Provide the (x, y) coordinate of the cell's center where the given text is located.  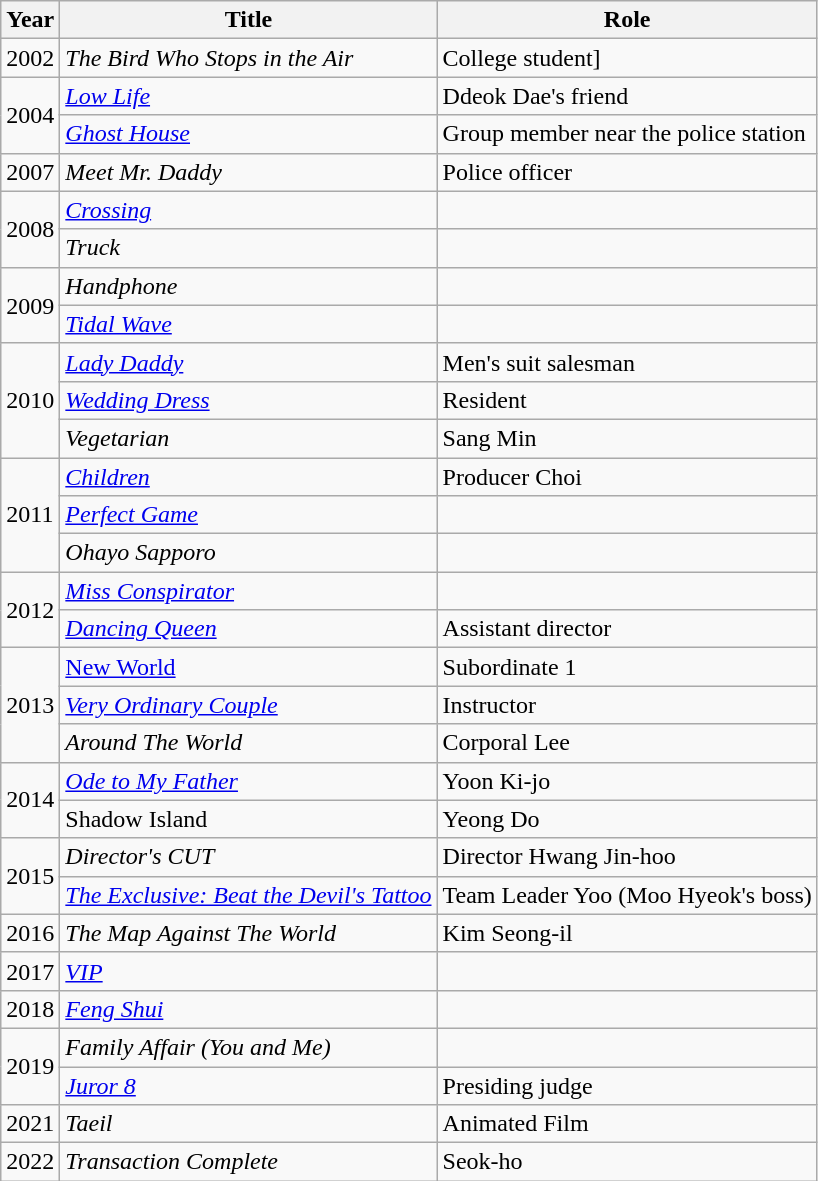
Team Leader Yoo (Moo Hyeok's boss) (627, 895)
The Bird Who Stops in the Air (248, 58)
Feng Shui (248, 1009)
Juror 8 (248, 1085)
Sang Min (627, 438)
2018 (30, 1009)
Instructor (627, 705)
2008 (30, 229)
Low Life (248, 96)
Director's CUT (248, 857)
Miss Conspirator (248, 591)
2012 (30, 610)
Truck (248, 248)
Kim Seong-il (627, 933)
2015 (30, 876)
Shadow Island (248, 819)
2019 (30, 1066)
Year (30, 20)
Presiding judge (627, 1085)
Title (248, 20)
Crossing (248, 210)
Resident (627, 400)
Subordinate 1 (627, 667)
Vegetarian (248, 438)
2010 (30, 400)
Yoon Ki-jo (627, 781)
College student] (627, 58)
2007 (30, 172)
Director Hwang Jin-hoo (627, 857)
Role (627, 20)
Meet Mr. Daddy (248, 172)
Animated Film (627, 1124)
Lady Daddy (248, 362)
Taeil (248, 1124)
The Map Against The World (248, 933)
Very Ordinary Couple (248, 705)
Group member near the police station (627, 134)
2013 (30, 705)
VIP (248, 971)
2021 (30, 1124)
Assistant director (627, 629)
Dancing Queen (248, 629)
2022 (30, 1162)
Perfect Game (248, 515)
2002 (30, 58)
The Exclusive: Beat the Devil's Tattoo (248, 895)
Family Affair (You and Me) (248, 1047)
Transaction Complete (248, 1162)
2011 (30, 515)
Corporal Lee (627, 743)
Ode to My Father (248, 781)
Handphone (248, 286)
Tidal Wave (248, 324)
2017 (30, 971)
Police officer (627, 172)
Men's suit salesman (627, 362)
Around The World (248, 743)
2014 (30, 800)
Yeong Do (627, 819)
Producer Choi (627, 477)
2004 (30, 115)
Wedding Dress (248, 400)
Seok-ho (627, 1162)
2016 (30, 933)
Ddeok Dae's friend (627, 96)
Ghost House (248, 134)
Children (248, 477)
New World (248, 667)
Ohayo Sapporo (248, 553)
2009 (30, 305)
